Determine the [x, y] coordinate at the center of the cell enclosing the given text.  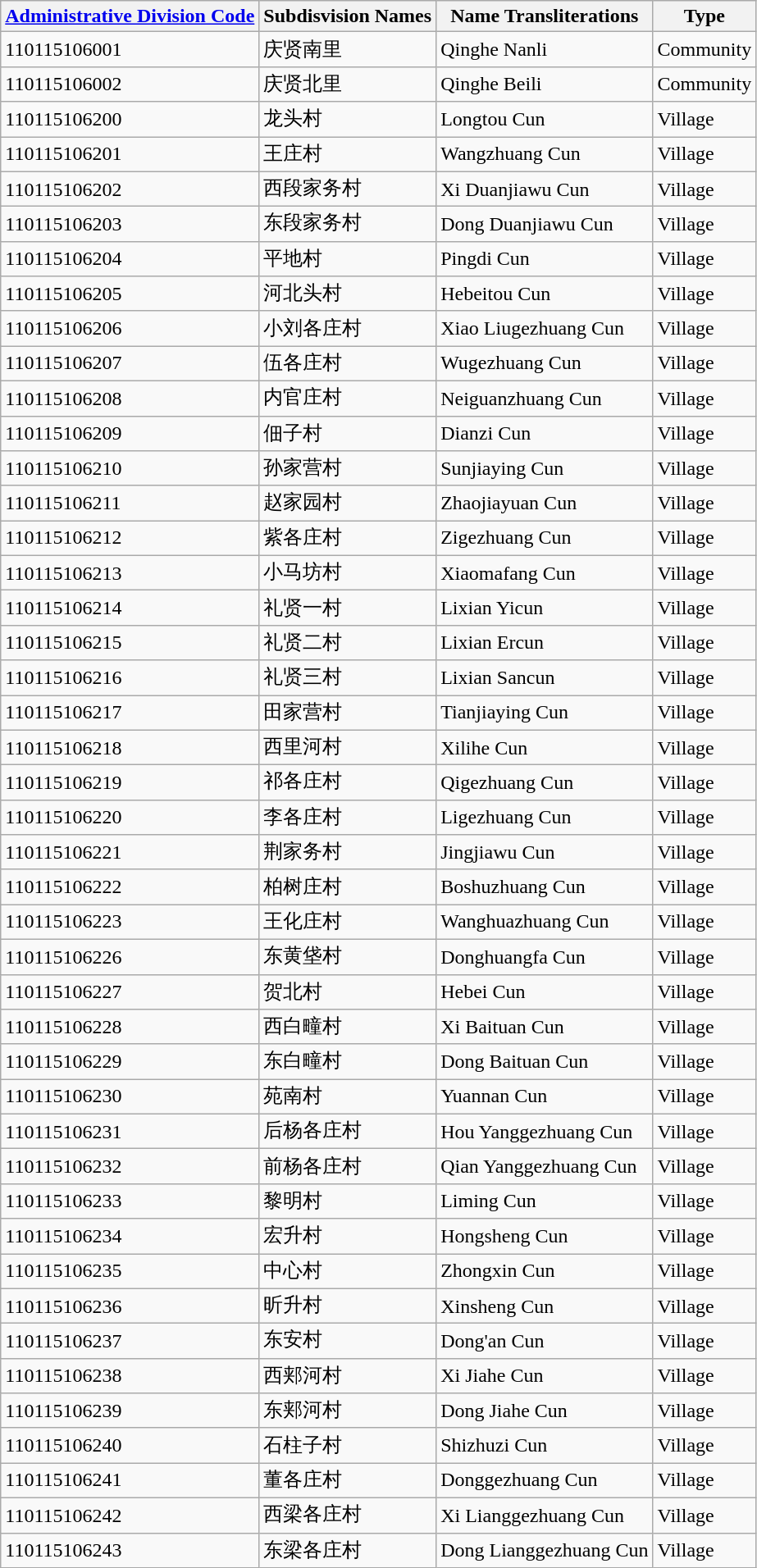
东郏河村 [348, 1411]
Qigezhuang Cun [545, 782]
Tianjiaying Cun [545, 713]
昕升村 [348, 1306]
Wanghuazhuang Cun [545, 922]
Qinghe Beili [545, 84]
李各庄村 [348, 817]
Lixian Yicun [545, 609]
110115106218 [130, 748]
110115106238 [130, 1376]
110115106226 [130, 956]
110115106209 [130, 433]
宏升村 [348, 1237]
礼贤二村 [348, 643]
110115106219 [130, 782]
Dianzi Cun [545, 433]
Donghuangfa Cun [545, 956]
110115106239 [130, 1411]
礼贤三村 [348, 677]
田家营村 [348, 713]
110115106216 [130, 677]
庆贤南里 [348, 49]
荆家务村 [348, 853]
Wangzhuang Cun [545, 154]
Hebeitou Cun [545, 294]
Name Transliterations [545, 16]
佃子村 [348, 433]
平地村 [348, 259]
前杨各庄村 [348, 1166]
Hebei Cun [545, 992]
110115106223 [130, 922]
110115106205 [130, 294]
110115106235 [130, 1271]
Lixian Ercun [545, 643]
110115106242 [130, 1516]
内官庄村 [348, 399]
紫各庄村 [348, 538]
Xilihe Cun [545, 748]
110115106232 [130, 1166]
Zhaojiayuan Cun [545, 504]
Xiaomafang Cun [545, 572]
Xi Baituan Cun [545, 1027]
Xinsheng Cun [545, 1306]
伍各庄村 [348, 364]
小马坊村 [348, 572]
Dong Duanjiawu Cun [545, 225]
110115106241 [130, 1481]
Zhongxin Cun [545, 1271]
110115106210 [130, 469]
Dong Baituan Cun [545, 1061]
Xi Jiahe Cun [545, 1376]
Wugezhuang Cun [545, 364]
110115106237 [130, 1342]
110115106208 [130, 399]
Dong'an Cun [545, 1342]
Subdisvision Names [348, 16]
孙家营村 [348, 469]
110115106231 [130, 1132]
110115106236 [130, 1306]
西白疃村 [348, 1027]
河北头村 [348, 294]
Donggezhuang Cun [545, 1481]
110115106211 [130, 504]
Xiao Liugezhuang Cun [545, 328]
柏树庄村 [348, 887]
东白疃村 [348, 1061]
王庄村 [348, 154]
东安村 [348, 1342]
西段家务村 [348, 189]
Administrative Division Code [130, 16]
东段家务村 [348, 225]
110115106229 [130, 1061]
Dong Lianggezhuang Cun [545, 1550]
110115106203 [130, 225]
小刘各庄村 [348, 328]
Sunjiaying Cun [545, 469]
Pingdi Cun [545, 259]
西梁各庄村 [348, 1516]
110115106200 [130, 120]
110115106233 [130, 1201]
西里河村 [348, 748]
110115106240 [130, 1445]
Qinghe Nanli [545, 49]
110115106214 [130, 609]
Xi Duanjiawu Cun [545, 189]
110115106234 [130, 1237]
赵家园村 [348, 504]
Jingjiawu Cun [545, 853]
Neiguanzhuang Cun [545, 399]
王化庄村 [348, 922]
110115106227 [130, 992]
苑南村 [348, 1097]
礼贤一村 [348, 609]
庆贤北里 [348, 84]
西郏河村 [348, 1376]
黎明村 [348, 1201]
110115106002 [130, 84]
Yuannan Cun [545, 1097]
中心村 [348, 1271]
110115106001 [130, 49]
110115106228 [130, 1027]
Shizhuzi Cun [545, 1445]
Ligezhuang Cun [545, 817]
Hongsheng Cun [545, 1237]
Longtou Cun [545, 120]
110115106213 [130, 572]
Liming Cun [545, 1201]
后杨各庄村 [348, 1132]
110115106222 [130, 887]
110115106215 [130, 643]
Qian Yanggezhuang Cun [545, 1166]
龙头村 [348, 120]
Type [705, 16]
110115106207 [130, 364]
110115106201 [130, 154]
Dong Jiahe Cun [545, 1411]
110115106243 [130, 1550]
董各庄村 [348, 1481]
石柱子村 [348, 1445]
110115106212 [130, 538]
东黄垡村 [348, 956]
110115106220 [130, 817]
110115106217 [130, 713]
110115106230 [130, 1097]
110115106206 [130, 328]
110115106204 [130, 259]
Zigezhuang Cun [545, 538]
110115106202 [130, 189]
Xi Lianggezhuang Cun [545, 1516]
Hou Yanggezhuang Cun [545, 1132]
东梁各庄村 [348, 1550]
Lixian Sancun [545, 677]
110115106221 [130, 853]
Boshuzhuang Cun [545, 887]
祁各庄村 [348, 782]
贺北村 [348, 992]
